Determine the [x, y] coordinate at the center of the cell enclosing the given text.  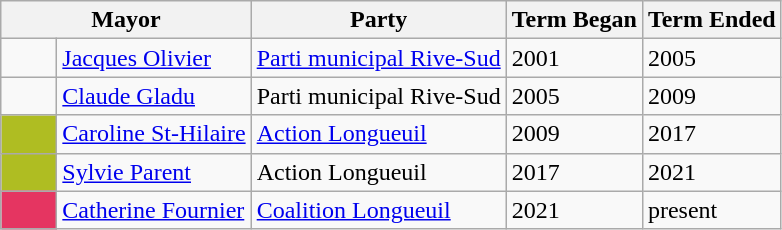
Caroline St-Hilaire [154, 134]
Catherine Fournier [154, 210]
Sylvie Parent [154, 172]
Mayor [126, 20]
Party [378, 20]
Term Began [574, 20]
Coalition Longueuil [378, 210]
Claude Gladu [154, 96]
Jacques Olivier [154, 58]
2001 [574, 58]
present [712, 210]
Term Ended [712, 20]
